From the cell containing the given text, extract its center point as (x, y) coordinate. 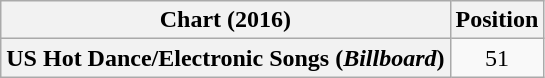
Chart (2016) (226, 20)
Position (497, 20)
51 (497, 58)
US Hot Dance/Electronic Songs (Billboard) (226, 58)
